Scan for the cell matching the given text and deliver its (x, y) coordinate at center. 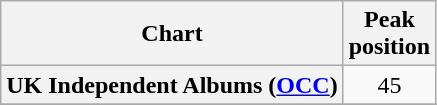
UK Independent Albums (OCC) (172, 85)
Chart (172, 34)
45 (389, 85)
Peakposition (389, 34)
